Return the [x, y] coordinate for the center point of the cell that contains the specified text.  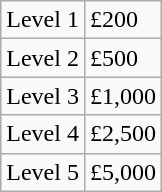
£1,000 [122, 96]
Level 4 [43, 134]
£200 [122, 20]
£2,500 [122, 134]
Level 5 [43, 172]
Level 3 [43, 96]
£5,000 [122, 172]
Level 1 [43, 20]
Level 2 [43, 58]
£500 [122, 58]
